Provide the [X, Y] coordinate of the cell's center where the given text is located.  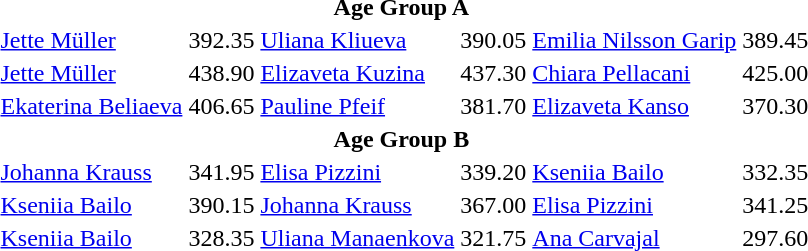
390.15 [222, 205]
Johanna Krauss [358, 205]
Emilia Nilsson Garip [634, 40]
Elizaveta Kuzina [358, 73]
341.95 [222, 172]
437.30 [494, 73]
438.90 [222, 73]
Elizaveta Kanso [634, 106]
Pauline Pfeif [358, 106]
406.65 [222, 106]
Chiara Pellacani [634, 73]
Kseniia Bailo [634, 172]
381.70 [494, 106]
390.05 [494, 40]
Uliana Kliueva [358, 40]
367.00 [494, 205]
339.20 [494, 172]
392.35 [222, 40]
